Capture the cell that displays the provided text and extract its [x, y] central coordinate. 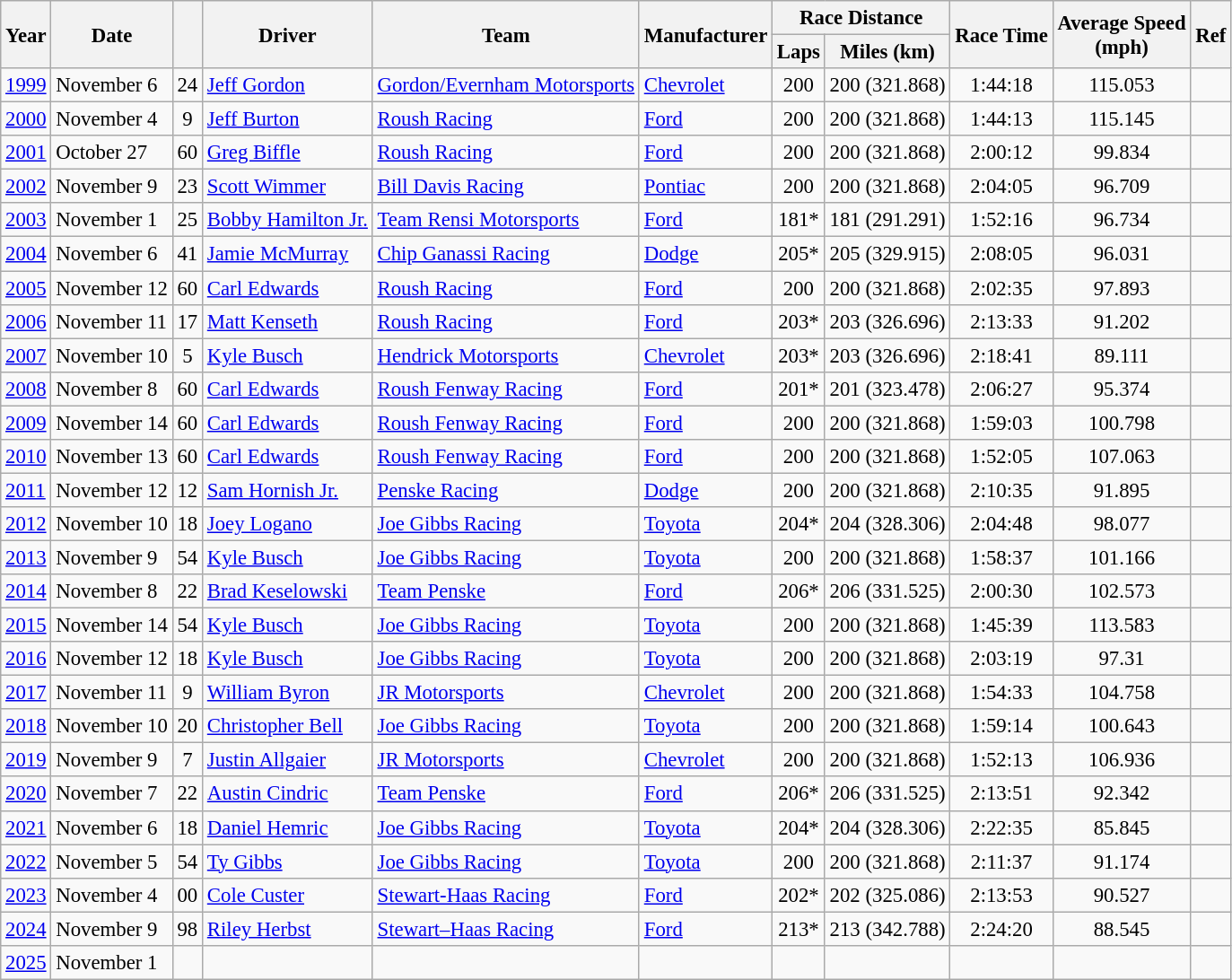
2014 [26, 591]
Penske Racing [506, 490]
1:59:03 [1001, 423]
181 (291.291) [887, 220]
5 [187, 355]
Bill Davis Racing [506, 187]
100.798 [1122, 423]
1:54:33 [1001, 693]
2000 [26, 119]
2:00:12 [1001, 153]
98.077 [1122, 524]
115.145 [1122, 119]
2:04:48 [1001, 524]
2021 [26, 827]
2022 [26, 862]
2006 [26, 321]
2023 [26, 895]
Daniel Hemric [288, 827]
Average Speed(mph) [1122, 34]
2:24:20 [1001, 929]
20 [187, 726]
Stewart–Haas Racing [506, 929]
201* [799, 389]
2:08:05 [1001, 254]
89.111 [1122, 355]
202* [799, 895]
91.895 [1122, 490]
2009 [26, 423]
2008 [26, 389]
Date [111, 34]
2:02:35 [1001, 288]
2018 [26, 726]
2:03:19 [1001, 659]
2:22:35 [1001, 827]
October 27 [111, 153]
97.31 [1122, 659]
Jeff Burton [288, 119]
Pontiac [705, 187]
24 [187, 85]
95.374 [1122, 389]
17 [187, 321]
Christopher Bell [288, 726]
2001 [26, 153]
2024 [26, 929]
1:58:37 [1001, 557]
102.573 [1122, 591]
Sam Hornish Jr. [288, 490]
Ty Gibbs [288, 862]
1:59:14 [1001, 726]
Cole Custer [288, 895]
2017 [26, 693]
2:06:27 [1001, 389]
Miles (km) [887, 52]
106.936 [1122, 760]
23 [187, 187]
2015 [26, 626]
1999 [26, 85]
Greg Biffle [288, 153]
2:13:53 [1001, 895]
2003 [26, 220]
107.063 [1122, 457]
Driver [288, 34]
96.709 [1122, 187]
2002 [26, 187]
Laps [799, 52]
90.527 [1122, 895]
1:45:39 [1001, 626]
2:13:51 [1001, 794]
2013 [26, 557]
181* [799, 220]
91.202 [1122, 321]
88.545 [1122, 929]
2020 [26, 794]
2012 [26, 524]
2025 [26, 963]
201 (323.478) [887, 389]
Gordon/Evernham Motorsports [506, 85]
7 [187, 760]
Jamie McMurray [288, 254]
2011 [26, 490]
85.845 [1122, 827]
12 [187, 490]
Team Rensi Motorsports [506, 220]
Riley Herbst [288, 929]
25 [187, 220]
Manufacturer [705, 34]
2016 [26, 659]
Hendrick Motorsports [506, 355]
2:11:37 [1001, 862]
101.166 [1122, 557]
Chip Ganassi Racing [506, 254]
Jeff Gordon [288, 85]
00 [187, 895]
2007 [26, 355]
1:52:16 [1001, 220]
1:44:18 [1001, 85]
Scott Wimmer [288, 187]
2019 [26, 760]
November 13 [111, 457]
Race Time [1001, 34]
97.893 [1122, 288]
91.174 [1122, 862]
99.834 [1122, 153]
Ref [1211, 34]
100.643 [1122, 726]
2005 [26, 288]
213* [799, 929]
2004 [26, 254]
Justin Allgaier [288, 760]
213 (342.788) [887, 929]
1:44:13 [1001, 119]
1:52:13 [1001, 760]
2:00:30 [1001, 591]
202 (325.086) [887, 895]
November 7 [111, 794]
2:10:35 [1001, 490]
2:04:05 [1001, 187]
William Byron [288, 693]
Year [26, 34]
Matt Kenseth [288, 321]
92.342 [1122, 794]
1:52:05 [1001, 457]
96.734 [1122, 220]
Austin Cindric [288, 794]
96.031 [1122, 254]
113.583 [1122, 626]
104.758 [1122, 693]
2010 [26, 457]
205* [799, 254]
98 [187, 929]
Joey Logano [288, 524]
Bobby Hamilton Jr. [288, 220]
Team [506, 34]
2:18:41 [1001, 355]
2:13:33 [1001, 321]
Stewart-Haas Racing [506, 895]
Brad Keselowski [288, 591]
Race Distance [861, 18]
November 5 [111, 862]
205 (329.915) [887, 254]
115.053 [1122, 85]
41 [187, 254]
